Return the (x, y) coordinate for the center point of the cell that contains the specified text.  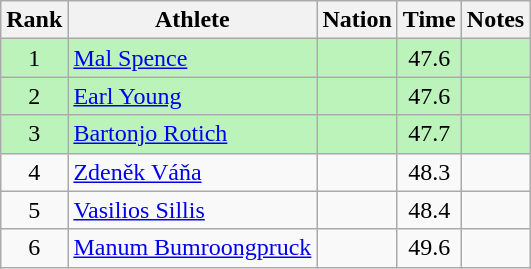
Bartonjo Rotich (192, 134)
Nation (357, 20)
6 (34, 248)
47.7 (429, 134)
4 (34, 172)
2 (34, 96)
Rank (34, 20)
Time (429, 20)
48.3 (429, 172)
Notes (495, 20)
5 (34, 210)
3 (34, 134)
Manum Bumroongpruck (192, 248)
Earl Young (192, 96)
Mal Spence (192, 58)
1 (34, 58)
Athlete (192, 20)
49.6 (429, 248)
48.4 (429, 210)
Zdeněk Váňa (192, 172)
Vasilios Sillis (192, 210)
